Extract the [x, y] coordinate from the center of the cell holding the provided text.  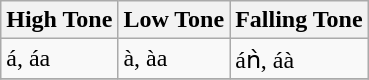
High Tone [60, 20]
áǹ, áà [299, 59]
á, áa [60, 59]
Low Tone [174, 20]
à, àa [174, 59]
Falling Tone [299, 20]
